Provide the (X, Y) coordinate of the cell's center where the given text is located.  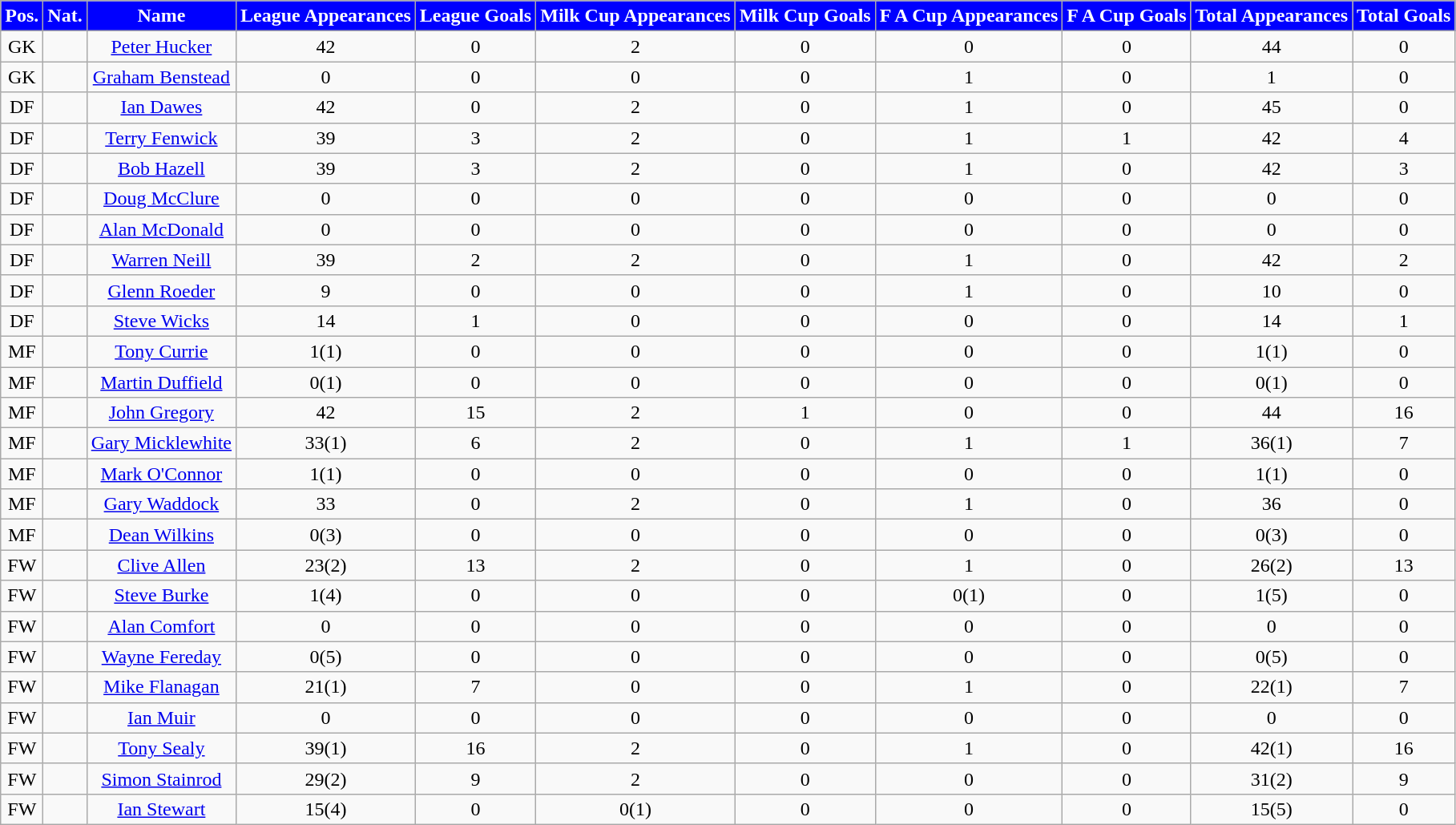
Gary Waddock (161, 504)
Dean Wilkins (161, 535)
Name (161, 16)
Nat. (65, 16)
36(1) (1272, 443)
26(2) (1272, 565)
33(1) (326, 443)
Milk Cup Goals (805, 16)
Glenn Roeder (161, 290)
Graham Benstead (161, 77)
Terry Fenwick (161, 138)
Total Goals (1404, 16)
39(1) (326, 748)
F A Cup Goals (1127, 16)
4 (1404, 138)
Steve Wicks (161, 321)
Alan McDonald (161, 229)
Ian Dawes (161, 107)
Mike Flanagan (161, 687)
Bob Hazell (161, 168)
Total Appearances (1272, 16)
Clive Allen (161, 565)
Mark O'Connor (161, 474)
1(4) (326, 596)
Gary Micklewhite (161, 443)
29(2) (326, 778)
45 (1272, 107)
Simon Stainrod (161, 778)
League Appearances (326, 16)
33 (326, 504)
6 (475, 443)
John Gregory (161, 413)
Peter Hucker (161, 47)
League Goals (475, 16)
Ian Stewart (161, 809)
Steve Burke (161, 596)
21(1) (326, 687)
22(1) (1272, 687)
10 (1272, 290)
Doug McClure (161, 199)
1(5) (1272, 596)
42(1) (1272, 748)
36 (1272, 504)
Milk Cup Appearances (635, 16)
15(5) (1272, 809)
Tony Currie (161, 351)
Ian Muir (161, 718)
15 (475, 413)
Tony Sealy (161, 748)
31(2) (1272, 778)
Martin Duffield (161, 382)
15(4) (326, 809)
Wayne Fereday (161, 657)
Alan Comfort (161, 626)
F A Cup Appearances (969, 16)
Pos. (22, 16)
Warren Neill (161, 260)
23(2) (326, 565)
